Output the (x, y) coordinate of the center of the cell containing the given text.  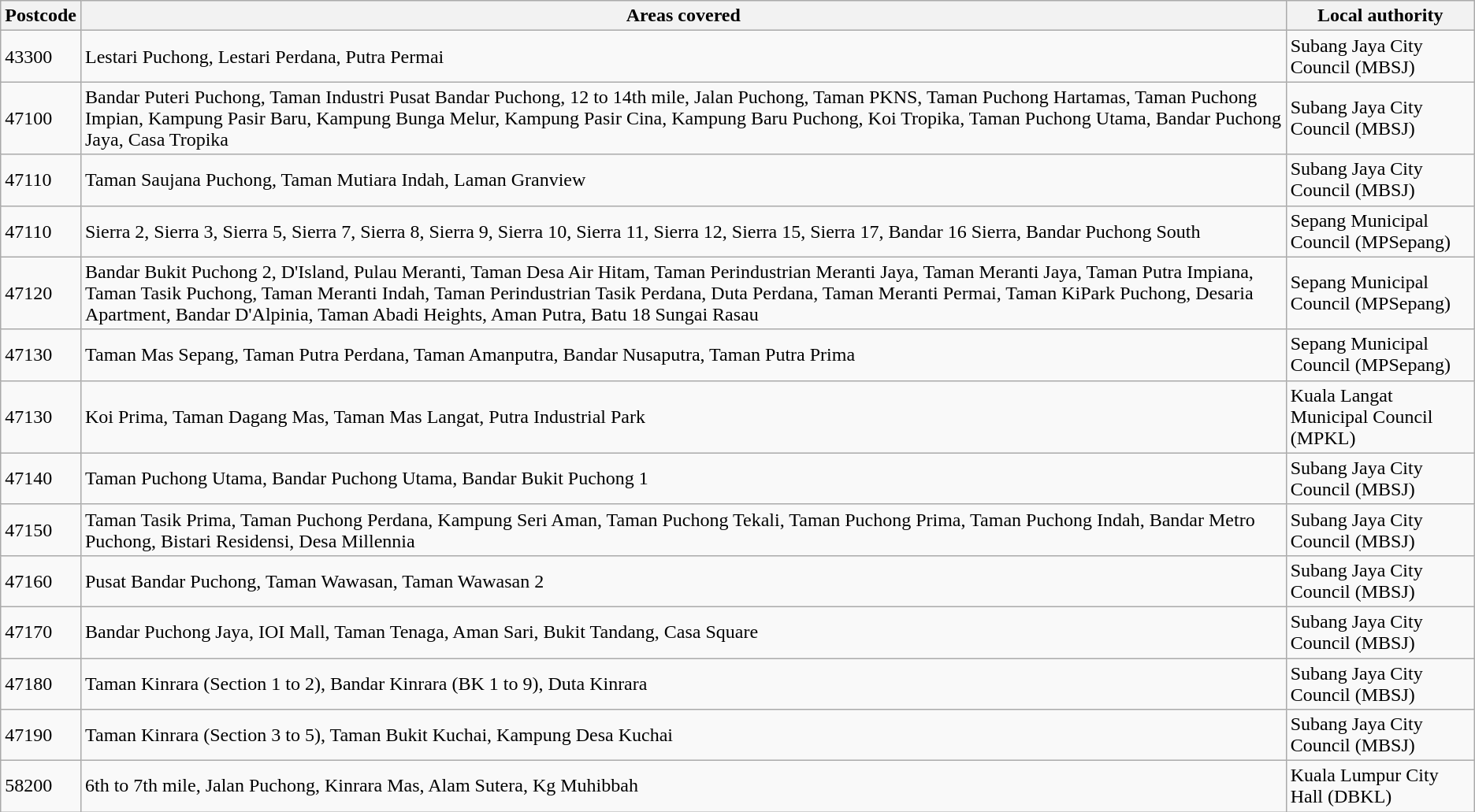
43300 (41, 57)
47180 (41, 684)
47160 (41, 581)
6th to 7th mile, Jalan Puchong, Kinrara Mas, Alam Sutera, Kg Muhibbah (683, 786)
Koi Prima, Taman Dagang Mas, Taman Mas Langat, Putra Industrial Park (683, 417)
Taman Saujana Puchong, Taman Mutiara Indah, Laman Granview (683, 180)
Taman Mas Sepang, Taman Putra Perdana, Taman Amanputra, Bandar Nusaputra, Taman Putra Prima (683, 354)
47100 (41, 118)
47140 (41, 479)
Taman Puchong Utama, Bandar Puchong Utama, Bandar Bukit Puchong 1 (683, 479)
47150 (41, 529)
Lestari Puchong, Lestari Perdana, Putra Permai (683, 57)
47120 (41, 293)
Kuala Langat Municipal Council (MPKL) (1380, 417)
47190 (41, 736)
Kuala Lumpur City Hall (DBKL) (1380, 786)
58200 (41, 786)
Taman Kinrara (Section 3 to 5), Taman Bukit Kuchai, Kampung Desa Kuchai (683, 736)
Areas covered (683, 16)
47170 (41, 632)
Local authority (1380, 16)
Pusat Bandar Puchong, Taman Wawasan, Taman Wawasan 2 (683, 581)
Bandar Puchong Jaya, IOI Mall, Taman Tenaga, Aman Sari, Bukit Tandang, Casa Square (683, 632)
Postcode (41, 16)
Taman Kinrara (Section 1 to 2), Bandar Kinrara (BK 1 to 9), Duta Kinrara (683, 684)
